Pinpoint the cell where the given text exists, returning its (x, y) midpoint coordinate. 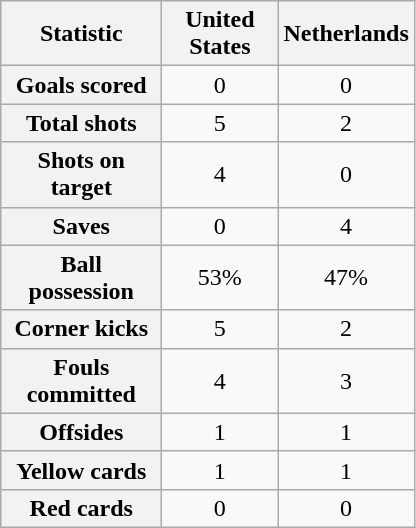
53% (220, 278)
Netherlands (346, 34)
Goals scored (82, 85)
47% (346, 278)
Statistic (82, 34)
Red cards (82, 508)
Corner kicks (82, 329)
3 (346, 380)
Ball possession (82, 278)
Saves (82, 226)
Shots on target (82, 174)
United States (220, 34)
Fouls committed (82, 380)
Offsides (82, 432)
Total shots (82, 123)
Yellow cards (82, 470)
